Determine the (x, y) coordinate at the center of the cell enclosing the given text.  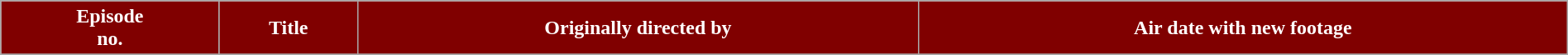
Air date with new footage (1244, 28)
Episodeno. (110, 28)
Originally directed by (638, 28)
Title (289, 28)
